Detect which cell encompasses the target text, then output its (x, y) center coordinate. 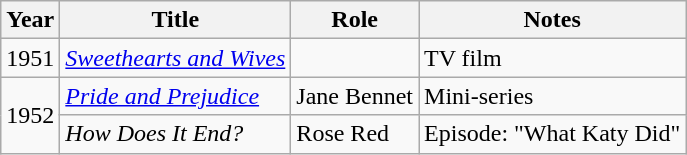
Sweethearts and Wives (176, 58)
TV film (552, 58)
Role (355, 20)
Episode: "What Katy Did" (552, 134)
1951 (30, 58)
Title (176, 20)
Year (30, 20)
Pride and Prejudice (176, 96)
1952 (30, 115)
Mini-series (552, 96)
Jane Bennet (355, 96)
Rose Red (355, 134)
Notes (552, 20)
How Does It End? (176, 134)
